Identify which cell holds the provided text, then report its (X, Y) central coordinate. 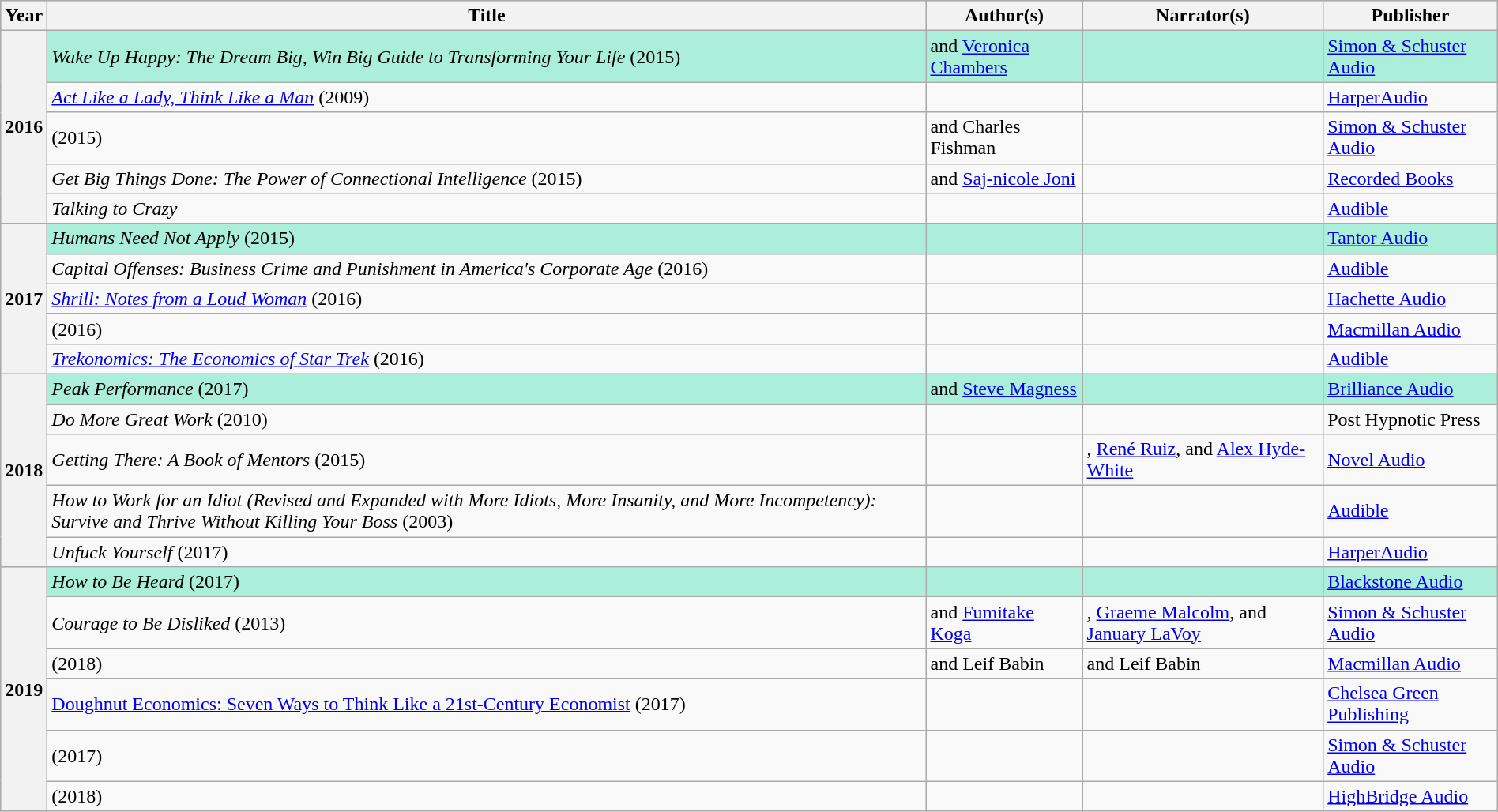
Chelsea Green Publishing (1411, 705)
Talking to Crazy (487, 209)
Doughnut Economics: Seven Ways to Think Like a 21st-Century Economist (2017) (487, 705)
and Veronica Chambers (1004, 57)
2019 (24, 689)
Peak Performance (2017) (487, 389)
2018 (24, 470)
Trekonomics: The Economics of Star Trek (2016) (487, 359)
Recorded Books (1411, 179)
, Graeme Malcolm, and January LaVoy (1203, 622)
(2015) (487, 137)
and Fumitake Koga (1004, 622)
Hachette Audio (1411, 299)
Unfuck Yourself (2017) (487, 552)
How to Be Heard (2017) (487, 582)
and Steve Magness (1004, 389)
2016 (24, 127)
Novel Audio (1411, 460)
(2017) (487, 755)
Author(s) (1004, 16)
Getting There: A Book of Mentors (2015) (487, 460)
Tantor Audio (1411, 239)
Capital Offenses: Business Crime and Punishment in America's Corporate Age (2016) (487, 269)
Brilliance Audio (1411, 389)
Publisher (1411, 16)
Title (487, 16)
and Charles Fishman (1004, 137)
Act Like a Lady, Think Like a Man (2009) (487, 97)
Narrator(s) (1203, 16)
Year (24, 16)
Post Hypnotic Press (1411, 419)
Wake Up Happy: The Dream Big, Win Big Guide to Transforming Your Life (2015) (487, 57)
, René Ruiz, and Alex Hyde-White (1203, 460)
and Saj-nicole Joni (1004, 179)
HighBridge Audio (1411, 796)
Get Big Things Done: The Power of Connectional Intelligence (2015) (487, 179)
2017 (24, 299)
Blackstone Audio (1411, 582)
Humans Need Not Apply (2015) (487, 239)
(2016) (487, 329)
Courage to Be Disliked (2013) (487, 622)
Do More Great Work (2010) (487, 419)
Shrill: Notes from a Loud Woman (2016) (487, 299)
